Search for the cell housing the specified text and yield its (x, y) center coordinate. 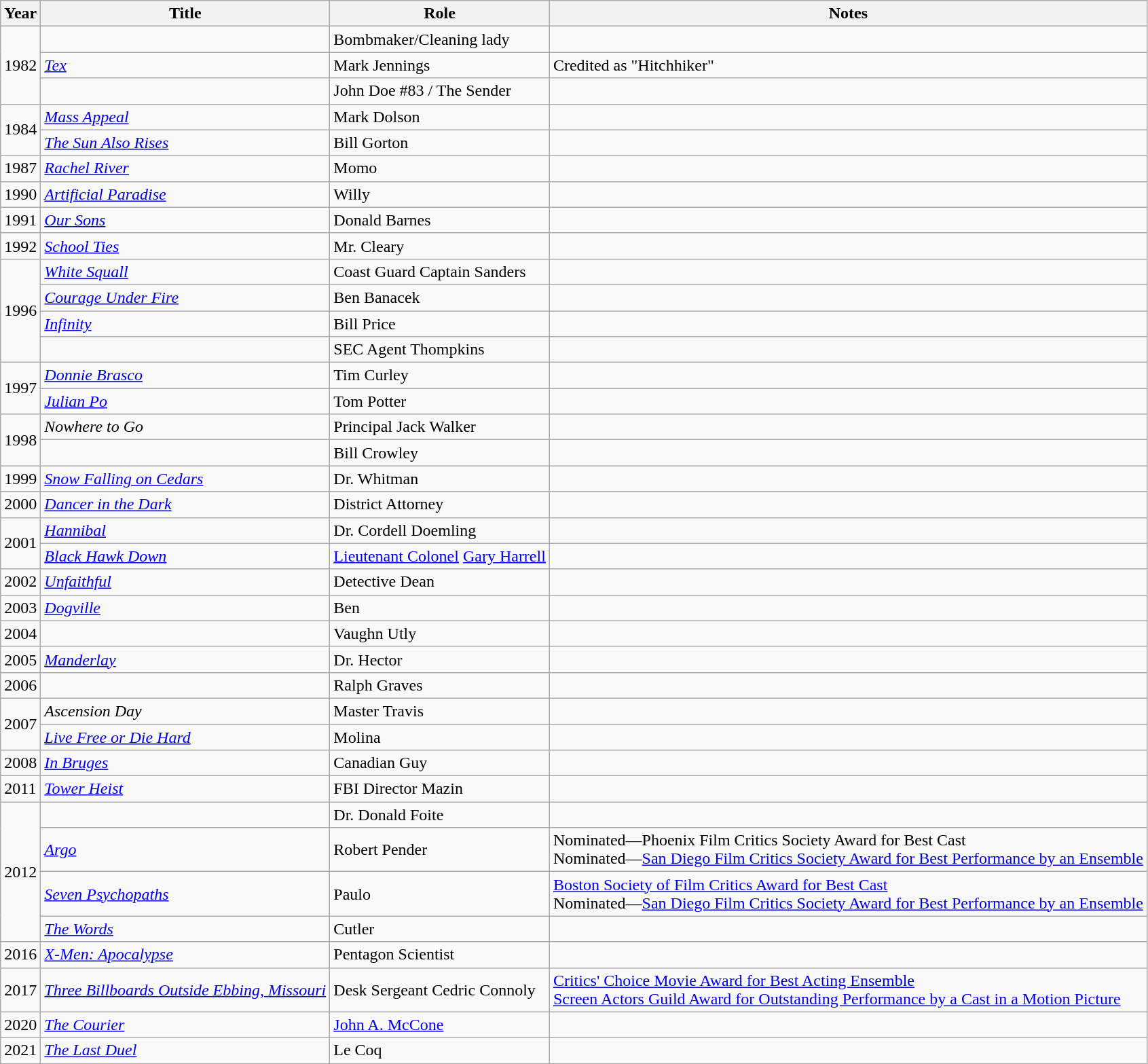
Principal Jack Walker (440, 427)
Dr. Whitman (440, 479)
Bill Price (440, 324)
Title (185, 14)
Mark Jennings (440, 65)
1996 (20, 310)
2016 (20, 955)
Julian Po (185, 401)
Tower Heist (185, 789)
Notes (848, 14)
Snow Falling on Cedars (185, 479)
John Doe #83 / The Sender (440, 91)
2012 (20, 872)
Artificial Paradise (185, 194)
Robert Pender (440, 850)
Cutler (440, 929)
Argo (185, 850)
1997 (20, 388)
Hannibal (185, 530)
The Courier (185, 1025)
Canadian Guy (440, 763)
Infinity (185, 324)
Willy (440, 194)
X-Men: Apocalypse (185, 955)
Mass Appeal (185, 117)
Credited as "Hitchhiker" (848, 65)
2001 (20, 543)
1998 (20, 440)
1982 (20, 65)
School Ties (185, 246)
2004 (20, 634)
White Squall (185, 272)
1984 (20, 130)
The Words (185, 929)
2006 (20, 685)
Dr. Donald Foite (440, 815)
Vaughn Utly (440, 634)
Coast Guard Captain Sanders (440, 272)
Ben (440, 608)
2002 (20, 582)
Dr. Hector (440, 659)
Courage Under Fire (185, 297)
2007 (20, 724)
Unfaithful (185, 582)
Role (440, 14)
2011 (20, 789)
Dr. Cordell Doemling (440, 530)
Detective Dean (440, 582)
Seven Psychopaths (185, 894)
1992 (20, 246)
Mr. Cleary (440, 246)
Molina (440, 737)
Tex (185, 65)
Ralph Graves (440, 685)
Nominated—Phoenix Film Critics Society Award for Best CastNominated—San Diego Film Critics Society Award for Best Performance by an Ensemble (848, 850)
Nowhere to Go (185, 427)
2017 (20, 990)
Donnie Brasco (185, 375)
1999 (20, 479)
In Bruges (185, 763)
Le Coq (440, 1050)
Bombmaker/Cleaning lady (440, 39)
1987 (20, 168)
2020 (20, 1025)
District Attorney (440, 505)
Tim Curley (440, 375)
The Last Duel (185, 1050)
Momo (440, 168)
SEC Agent Thompkins (440, 350)
1991 (20, 220)
Rachel River (185, 168)
Dogville (185, 608)
Ascension Day (185, 711)
John A. McCone (440, 1025)
Bill Gorton (440, 143)
FBI Director Mazin (440, 789)
2003 (20, 608)
Paulo (440, 894)
Manderlay (185, 659)
Pentagon Scientist (440, 955)
Bill Crowley (440, 453)
Boston Society of Film Critics Award for Best CastNominated—San Diego Film Critics Society Award for Best Performance by an Ensemble (848, 894)
Our Sons (185, 220)
1990 (20, 194)
Lieutenant Colonel Gary Harrell (440, 556)
2021 (20, 1050)
Master Travis (440, 711)
The Sun Also Rises (185, 143)
2008 (20, 763)
Critics' Choice Movie Award for Best Acting EnsembleScreen Actors Guild Award for Outstanding Performance by a Cast in a Motion Picture (848, 990)
Donald Barnes (440, 220)
Desk Sergeant Cedric Connoly (440, 990)
Year (20, 14)
2000 (20, 505)
Tom Potter (440, 401)
Live Free or Die Hard (185, 737)
Mark Dolson (440, 117)
Three Billboards Outside Ebbing, Missouri (185, 990)
2005 (20, 659)
Ben Banacek (440, 297)
Black Hawk Down (185, 556)
Dancer in the Dark (185, 505)
